From the cell containing the given text, extract its center point as (X, Y) coordinate. 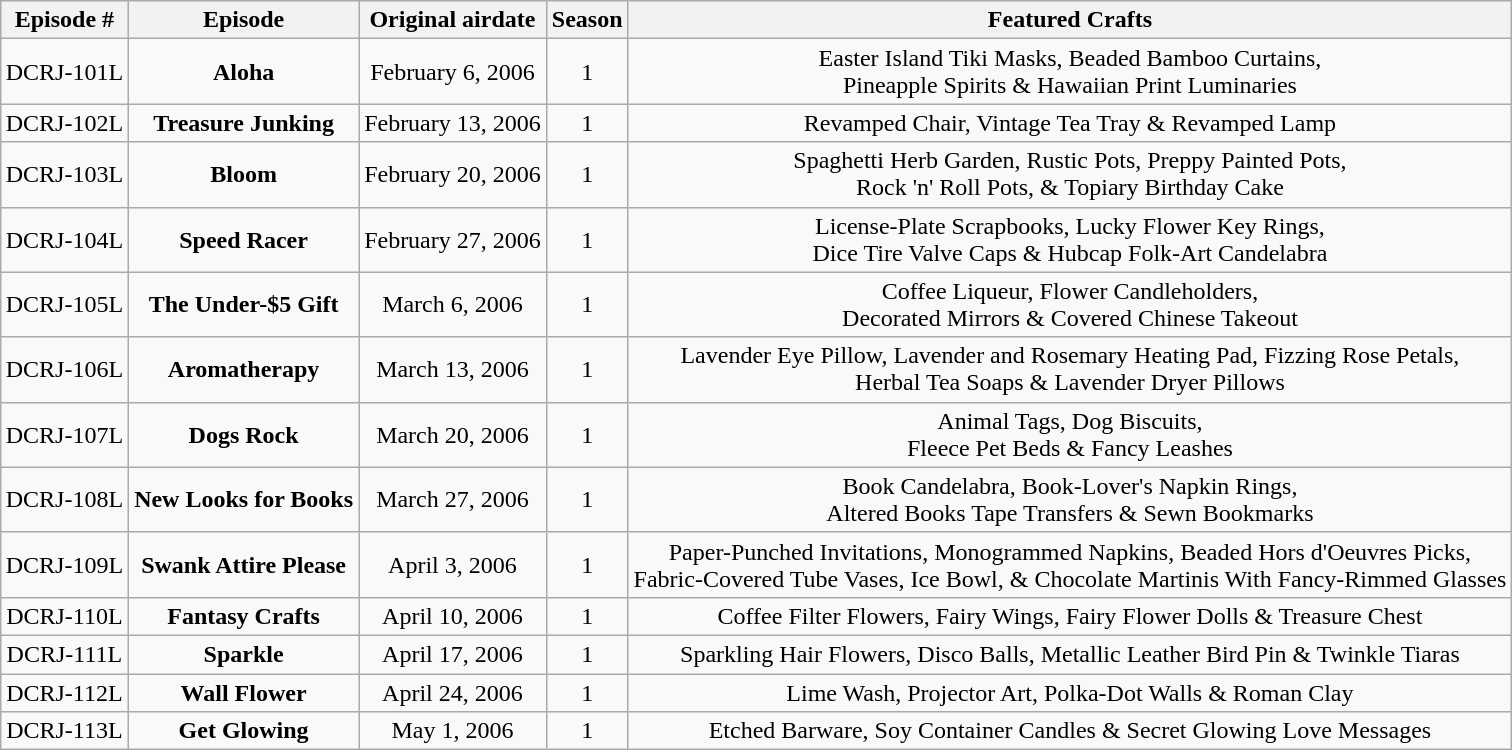
New Looks for Books (244, 500)
DCRJ-106L (64, 370)
Sparkle (244, 654)
Featured Crafts (1070, 20)
DCRJ-111L (64, 654)
Easter Island Tiki Masks, Beaded Bamboo Curtains,Pineapple Spirits & Hawaiian Print Luminaries (1070, 72)
DCRJ-105L (64, 304)
Lime Wash, Projector Art, Polka-Dot Walls & Roman Clay (1070, 693)
Coffee Filter Flowers, Fairy Wings, Fairy Flower Dolls & Treasure Chest (1070, 616)
March 27, 2006 (453, 500)
March 20, 2006 (453, 434)
Etched Barware, Soy Container Candles & Secret Glowing Love Messages (1070, 731)
February 20, 2006 (453, 174)
April 10, 2006 (453, 616)
The Under-$5 Gift (244, 304)
February 6, 2006 (453, 72)
Sparkling Hair Flowers, Disco Balls, Metallic Leather Bird Pin & Twinkle Tiaras (1070, 654)
DCRJ-101L (64, 72)
DCRJ-107L (64, 434)
Lavender Eye Pillow, Lavender and Rosemary Heating Pad, Fizzing Rose Petals,Herbal Tea Soaps & Lavender Dryer Pillows (1070, 370)
March 6, 2006 (453, 304)
March 13, 2006 (453, 370)
Dogs Rock (244, 434)
Spaghetti Herb Garden, Rustic Pots, Preppy Painted Pots,Rock 'n' Roll Pots, & Topiary Birthday Cake (1070, 174)
Coffee Liqueur, Flower Candleholders,Decorated Mirrors & Covered Chinese Takeout (1070, 304)
DCRJ-110L (64, 616)
DCRJ-104L (64, 240)
May 1, 2006 (453, 731)
Revamped Chair, Vintage Tea Tray & Revamped Lamp (1070, 123)
Speed Racer (244, 240)
Aromatherapy (244, 370)
DCRJ-103L (64, 174)
DCRJ-108L (64, 500)
Book Candelabra, Book-Lover's Napkin Rings,Altered Books Tape Transfers & Sewn Bookmarks (1070, 500)
Original airdate (453, 20)
DCRJ-112L (64, 693)
Animal Tags, Dog Biscuits,Fleece Pet Beds & Fancy Leashes (1070, 434)
Episode (244, 20)
Bloom (244, 174)
April 3, 2006 (453, 564)
DCRJ-109L (64, 564)
Season (587, 20)
February 13, 2006 (453, 123)
Fantasy Crafts (244, 616)
April 17, 2006 (453, 654)
April 24, 2006 (453, 693)
February 27, 2006 (453, 240)
DCRJ-113L (64, 731)
Episode # (64, 20)
Get Glowing (244, 731)
Treasure Junking (244, 123)
License-Plate Scrapbooks, Lucky Flower Key Rings,Dice Tire Valve Caps & Hubcap Folk-Art Candelabra (1070, 240)
Wall Flower (244, 693)
Swank Attire Please (244, 564)
Aloha (244, 72)
DCRJ-102L (64, 123)
